Scan for the cell matching the given text and deliver its (X, Y) coordinate at center. 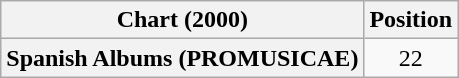
Position (411, 20)
Spanish Albums (PROMUSICAE) (182, 58)
22 (411, 58)
Chart (2000) (182, 20)
